Search for the cell housing the specified text and yield its (x, y) center coordinate. 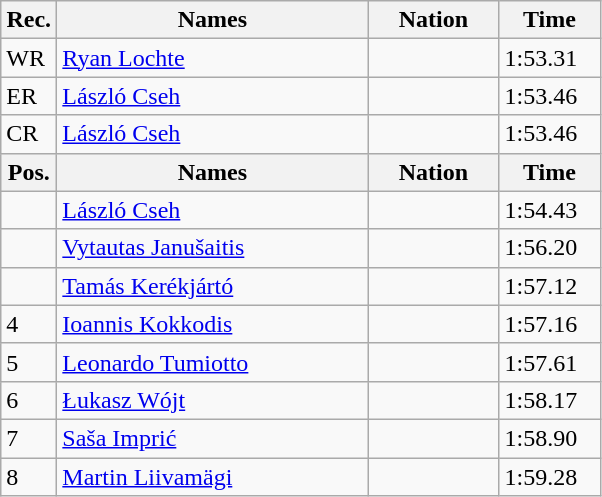
Leonardo Tumiotto (212, 362)
1:57.61 (550, 362)
ER (29, 96)
WR (29, 58)
Tamás Kerékjártó (212, 286)
1:58.17 (550, 400)
1:57.16 (550, 324)
Saša Imprić (212, 438)
1:54.43 (550, 210)
Łukasz Wójt (212, 400)
1:57.12 (550, 286)
7 (29, 438)
Vytautas Janušaitis (212, 248)
CR (29, 134)
8 (29, 477)
6 (29, 400)
Ryan Lochte (212, 58)
1:53.31 (550, 58)
Martin Liivamägi (212, 477)
1:59.28 (550, 477)
5 (29, 362)
Pos. (29, 172)
1:56.20 (550, 248)
4 (29, 324)
1:58.90 (550, 438)
Rec. (29, 20)
Ioannis Kokkodis (212, 324)
